Output the [x, y] coordinate of the center of the cell containing the given text.  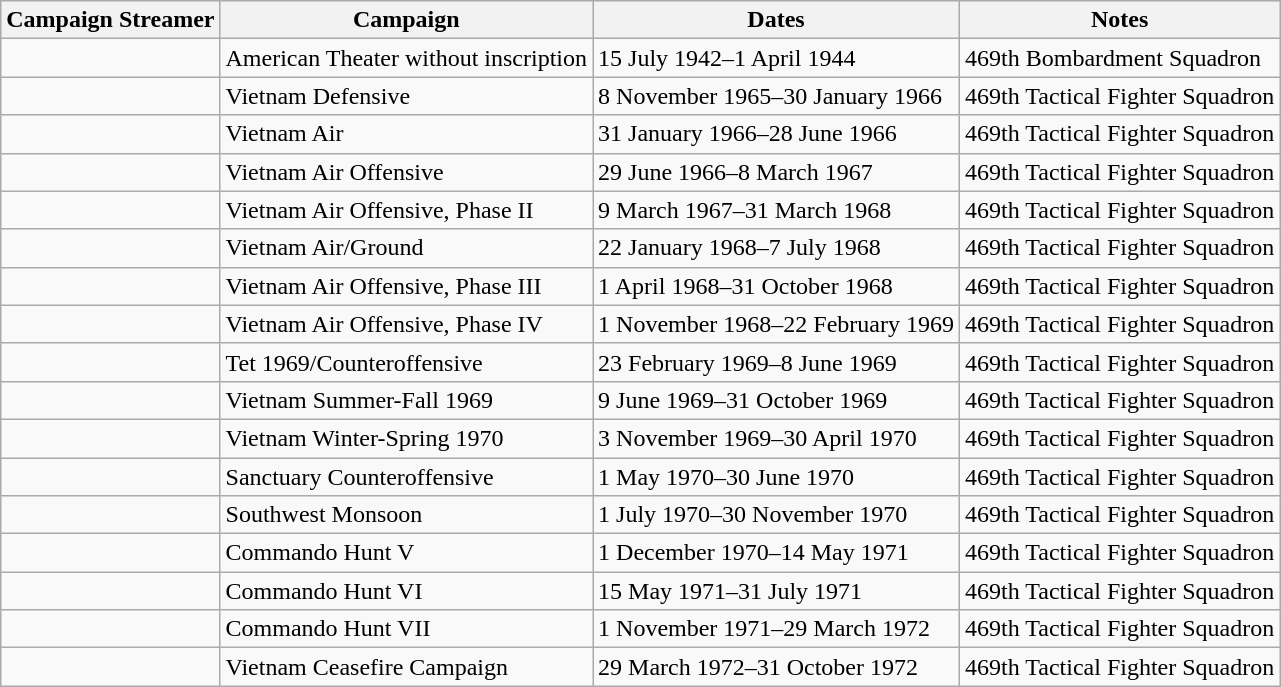
1 April 1968–31 October 1968 [776, 286]
Vietnam Air [406, 134]
Vietnam Air/Ground [406, 248]
Sanctuary Counteroffensive [406, 477]
9 March 1967–31 March 1968 [776, 210]
1 July 1970–30 November 1970 [776, 515]
Vietnam Defensive [406, 96]
29 March 1972–31 October 1972 [776, 667]
1 November 1968–22 February 1969 [776, 324]
9 June 1969–31 October 1969 [776, 400]
American Theater without inscription [406, 58]
Vietnam Air Offensive, Phase III [406, 286]
Vietnam Summer-Fall 1969 [406, 400]
Commando Hunt V [406, 553]
15 July 1942–1 April 1944 [776, 58]
469th Bombardment Squadron [1120, 58]
Dates [776, 20]
22 January 1968–7 July 1968 [776, 248]
1 May 1970–30 June 1970 [776, 477]
29 June 1966–8 March 1967 [776, 172]
3 November 1969–30 April 1970 [776, 438]
Vietnam Air Offensive [406, 172]
Vietnam Winter-Spring 1970 [406, 438]
Campaign [406, 20]
Vietnam Ceasefire Campaign [406, 667]
Notes [1120, 20]
Vietnam Air Offensive, Phase II [406, 210]
31 January 1966–28 June 1966 [776, 134]
Vietnam Air Offensive, Phase IV [406, 324]
Tet 1969/Counteroffensive [406, 362]
15 May 1971–31 July 1971 [776, 591]
8 November 1965–30 January 1966 [776, 96]
23 February 1969–8 June 1969 [776, 362]
Campaign Streamer [110, 20]
Commando Hunt VI [406, 591]
Commando Hunt VII [406, 629]
Southwest Monsoon [406, 515]
1 December 1970–14 May 1971 [776, 553]
1 November 1971–29 March 1972 [776, 629]
